Search for the cell housing the specified text and yield its (x, y) center coordinate. 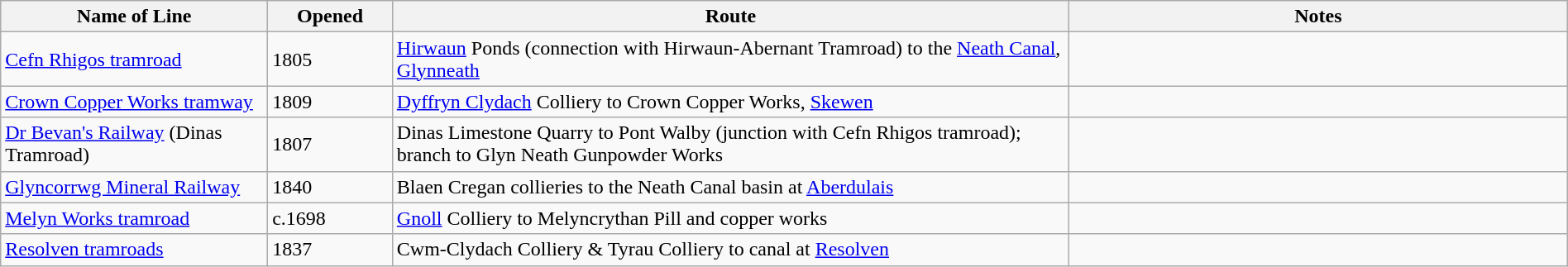
1837 (331, 250)
Hirwaun Ponds (connection with Hirwaun-Abernant Tramroad) to the Neath Canal, Glynneath (730, 60)
Dr Bevan's Railway (Dinas Tramroad) (134, 144)
1807 (331, 144)
Cefn Rhigos tramroad (134, 60)
Gnoll Colliery to Melyncrythan Pill and copper works (730, 218)
Crown Copper Works tramway (134, 102)
Dinas Limestone Quarry to Pont Walby (junction with Cefn Rhigos tramroad); branch to Glyn Neath Gunpowder Works (730, 144)
Name of Line (134, 17)
Glyncorrwg Mineral Railway (134, 187)
1809 (331, 102)
Resolven tramroads (134, 250)
Opened (331, 17)
1805 (331, 60)
1840 (331, 187)
Notes (1318, 17)
Dyffryn Clydach Colliery to Crown Copper Works, Skewen (730, 102)
c.1698 (331, 218)
Cwm-Clydach Colliery & Tyrau Colliery to canal at Resolven (730, 250)
Melyn Works tramroad (134, 218)
Blaen Cregan collieries to the Neath Canal basin at Aberdulais (730, 187)
Route (730, 17)
